From the cell containing the given text, extract its center point as [x, y] coordinate. 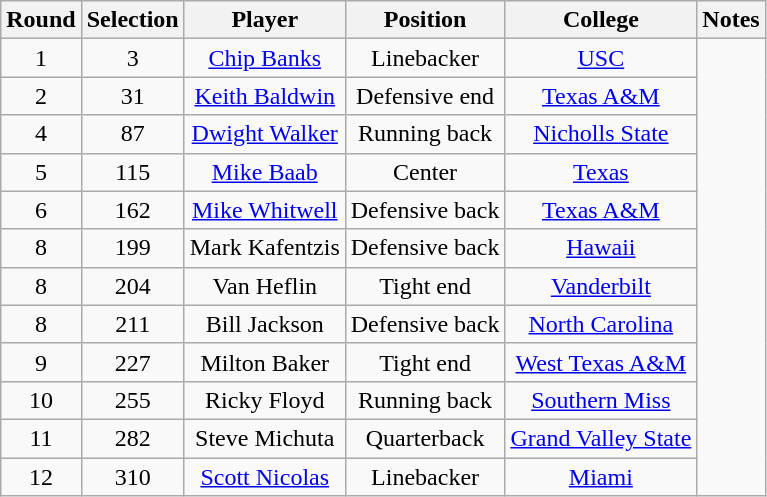
Position [425, 20]
Bill Jackson [264, 324]
Nicholls State [601, 134]
204 [132, 286]
Milton Baker [264, 362]
255 [132, 400]
227 [132, 362]
Scott Nicolas [264, 477]
Quarterback [425, 438]
Hawaii [601, 248]
Defensive end [425, 96]
Vanderbilt [601, 286]
162 [132, 210]
USC [601, 58]
3 [132, 58]
Mike Baab [264, 172]
11 [41, 438]
282 [132, 438]
Steve Michuta [264, 438]
Keith Baldwin [264, 96]
Mark Kafentzis [264, 248]
5 [41, 172]
Chip Banks [264, 58]
North Carolina [601, 324]
Notes [731, 20]
Round [41, 20]
211 [132, 324]
310 [132, 477]
Mike Whitwell [264, 210]
115 [132, 172]
Dwight Walker [264, 134]
2 [41, 96]
Ricky Floyd [264, 400]
Van Heflin [264, 286]
12 [41, 477]
Southern Miss [601, 400]
9 [41, 362]
6 [41, 210]
31 [132, 96]
Miami [601, 477]
Player [264, 20]
Center [425, 172]
College [601, 20]
199 [132, 248]
Texas [601, 172]
1 [41, 58]
87 [132, 134]
Selection [132, 20]
West Texas A&M [601, 362]
10 [41, 400]
Grand Valley State [601, 438]
4 [41, 134]
